Provide the (x, y) coordinate of the cell's center where the given text is located.  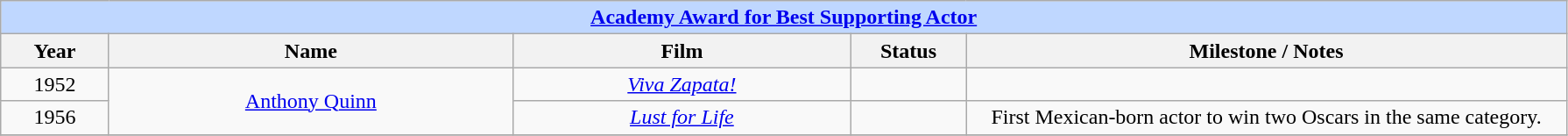
Name (310, 51)
1952 (55, 84)
Anthony Quinn (310, 101)
Viva Zapata! (682, 84)
Film (682, 51)
Academy Award for Best Supporting Actor (784, 18)
Milestone / Notes (1266, 51)
Lust for Life (682, 118)
Status (908, 51)
Year (55, 51)
First Mexican-born actor to win two Oscars in the same category. (1266, 118)
1956 (55, 118)
